Find where the given text appears and provide that cell's center as (x, y) coordinate. 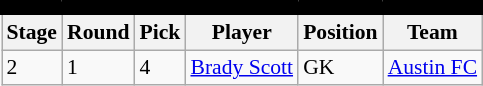
4 (160, 68)
Team (433, 32)
2 (32, 68)
Round (98, 32)
GK (340, 68)
Brady Scott (242, 68)
1 (98, 68)
Pick (160, 32)
Player (242, 32)
Position (340, 32)
Stage (32, 32)
Austin FC (433, 68)
